Find where the given text appears and provide that cell's center as (X, Y) coordinate. 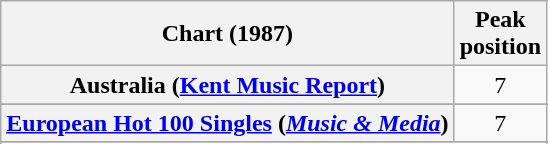
Peakposition (500, 34)
European Hot 100 Singles (Music & Media) (228, 123)
Chart (1987) (228, 34)
Australia (Kent Music Report) (228, 85)
